Capture the cell that displays the provided text and extract its [X, Y] central coordinate. 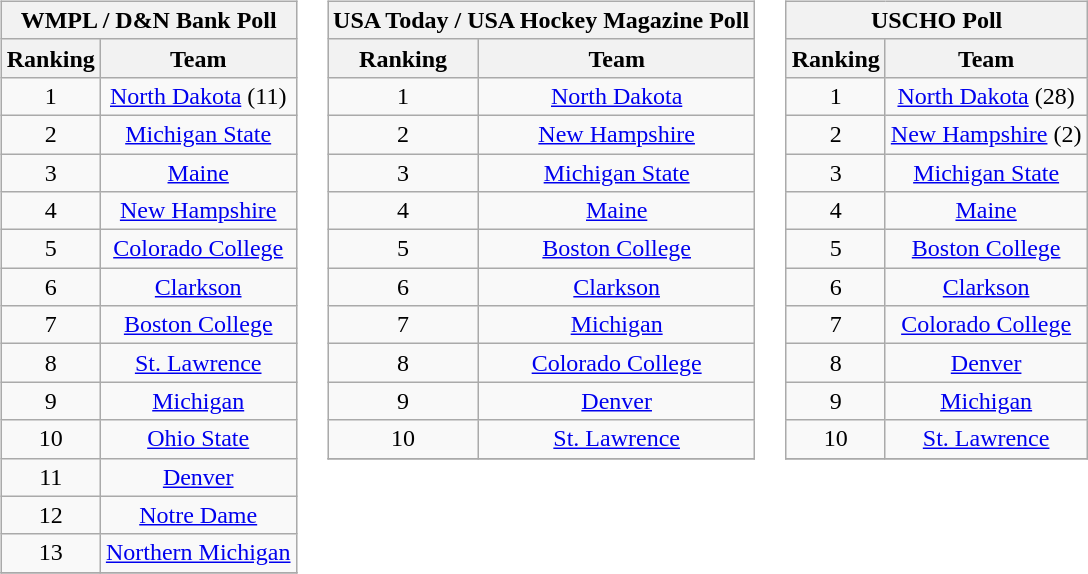
13 [50, 553]
11 [50, 477]
North Dakota (28) [986, 96]
Notre Dame [198, 515]
Northern Michigan [198, 553]
New Hampshire (2) [986, 134]
USA Today / USA Hockey Magazine Poll [542, 20]
USCHO Poll [936, 20]
North Dakota (11) [198, 96]
WMPL / D&N Bank Poll [148, 20]
12 [50, 515]
Ohio State [198, 439]
North Dakota [617, 96]
